Pinpoint the cell where the given text exists, returning its (x, y) midpoint coordinate. 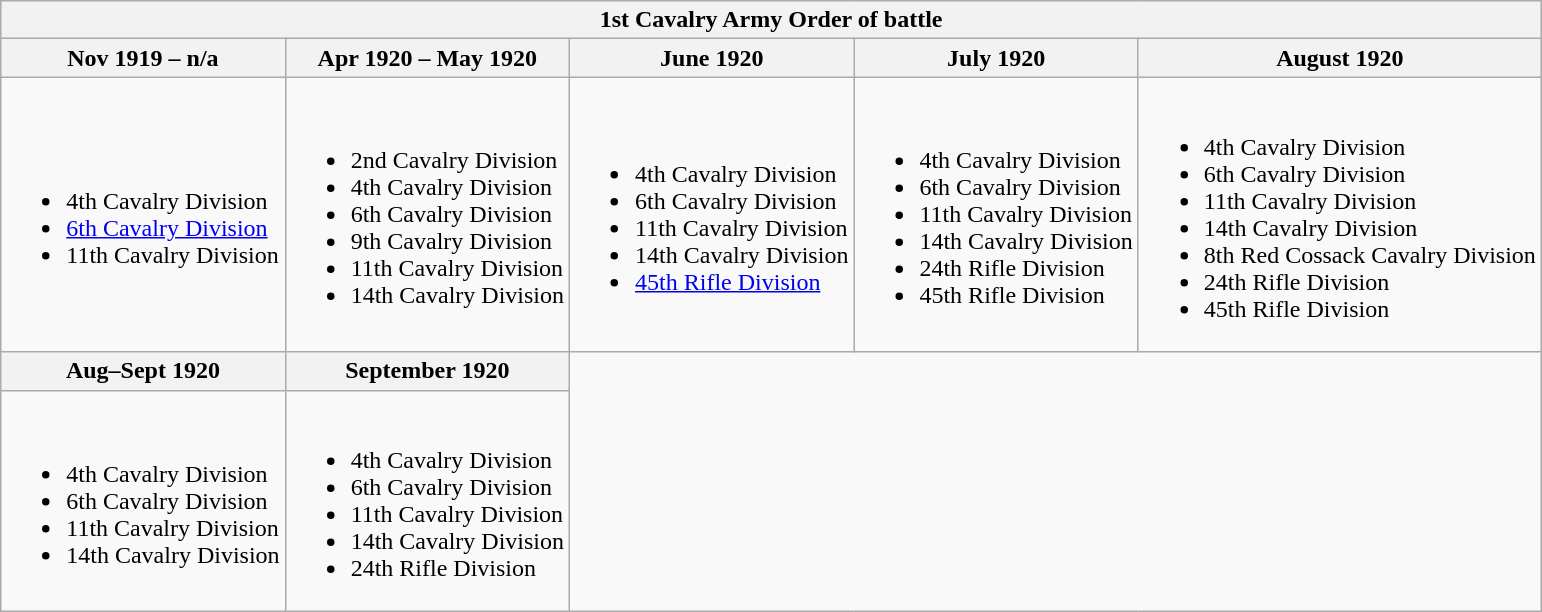
July 1920 (996, 58)
September 1920 (427, 371)
4th Cavalry Division6th Cavalry Division11th Cavalry Division14th Cavalry Division24th Rifle Division45th Rifle Division (996, 214)
Nov 1919 – n/a (143, 58)
August 1920 (1340, 58)
4th Cavalry Division6th Cavalry Division11th Cavalry Division14th Cavalry Division45th Rifle Division (712, 214)
2nd Cavalry Division4th Cavalry Division6th Cavalry Division9th Cavalry Division11th Cavalry Division14th Cavalry Division (427, 214)
Apr 1920 – May 1920 (427, 58)
4th Cavalry Division6th Cavalry Division11th Cavalry Division14th Cavalry Division (143, 500)
Aug–Sept 1920 (143, 371)
1st Cavalry Army Order of battle (772, 20)
4th Cavalry Division6th Cavalry Division11th Cavalry Division (143, 214)
June 1920 (712, 58)
4th Cavalry Division6th Cavalry Division11th Cavalry Division14th Cavalry Division24th Rifle Division (427, 500)
